Pinpoint the cell where the given text exists, returning its [x, y] midpoint coordinate. 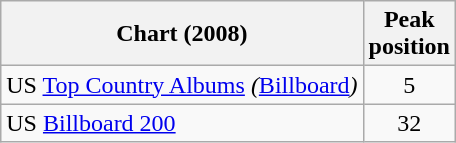
US Top Country Albums (Billboard) [182, 85]
5 [409, 85]
US Billboard 200 [182, 123]
Chart (2008) [182, 34]
32 [409, 123]
Peakposition [409, 34]
